Determine the [x, y] coordinate at the center of the cell enclosing the given text.  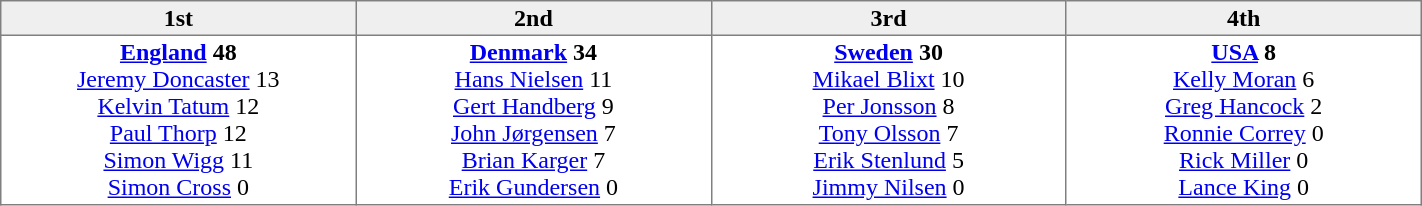
Denmark 34Hans Nielsen 11Gert Handberg 9John Jørgensen 7Brian Karger 7Erik Gundersen 0 [534, 120]
Sweden 30Mikael Blixt 10Per Jonsson 8Tony Olsson 7Erik Stenlund 5Jimmy Nilsen 0 [888, 120]
3rd [888, 18]
USA 8Kelly Moran 6Greg Hancock 2Ronnie Correy 0Rick Miller 0Lance King 0 [1244, 120]
1st [178, 18]
England 48Jeremy Doncaster 13Kelvin Tatum 12Paul Thorp 12Simon Wigg 11Simon Cross 0 [178, 120]
2nd [534, 18]
4th [1244, 18]
